Output the (X, Y) coordinate of the center of the cell containing the given text.  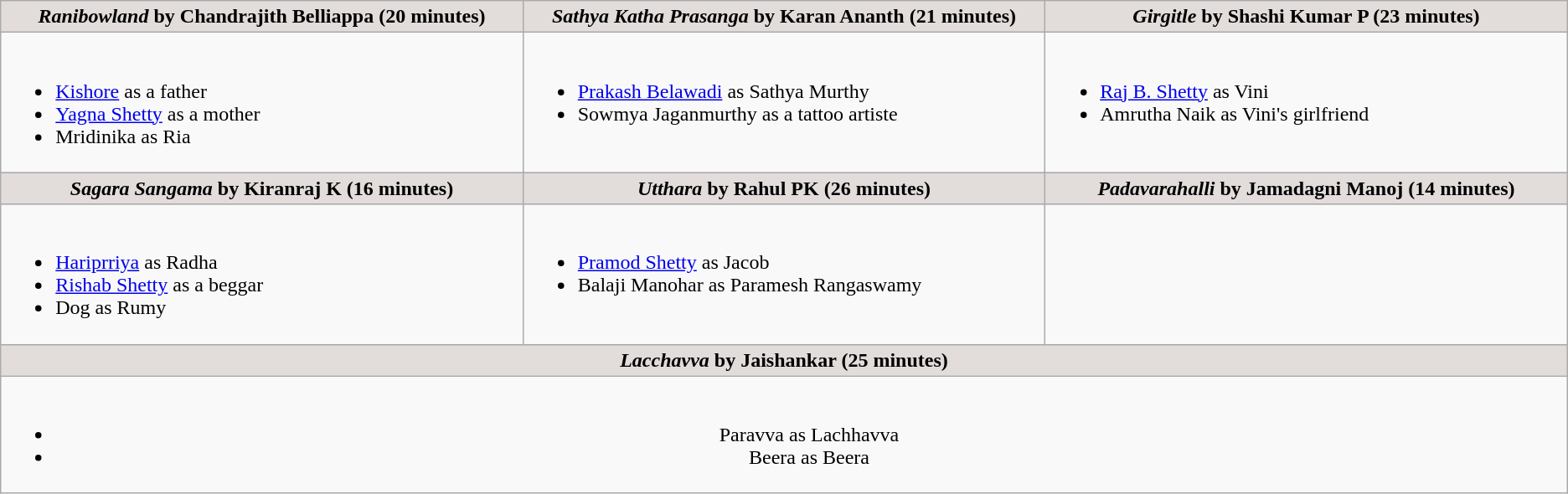
Hariprriya as RadhaRishab Shetty as a beggarDog as Rumy (261, 275)
Girgitle by Shashi Kumar P (23 minutes) (1307, 17)
Paravva as LachhavvaBeera as Beera (784, 435)
Prakash Belawadi as Sathya MurthySowmya Jaganmurthy as a tattoo artiste (784, 102)
Lacchavva by Jaishankar (25 minutes) (784, 360)
Sathya Katha Prasanga by Karan Ananth (21 minutes) (784, 17)
Ranibowland by Chandrajith Belliappa (20 minutes) (261, 17)
Kishore as a fatherYagna Shetty as a motherMridinika as Ria (261, 102)
Raj B. Shetty as ViniAmrutha Naik as Vini's girlfriend (1307, 102)
Pramod Shetty as JacobBalaji Manohar as Paramesh Rangaswamy (784, 275)
Padavarahalli by Jamadagni Manoj (14 minutes) (1307, 188)
Sagara Sangama by Kiranraj K (16 minutes) (261, 188)
Utthara by Rahul PK (26 minutes) (784, 188)
